Provide the [X, Y] coordinate of the cell's center where the given text is located.  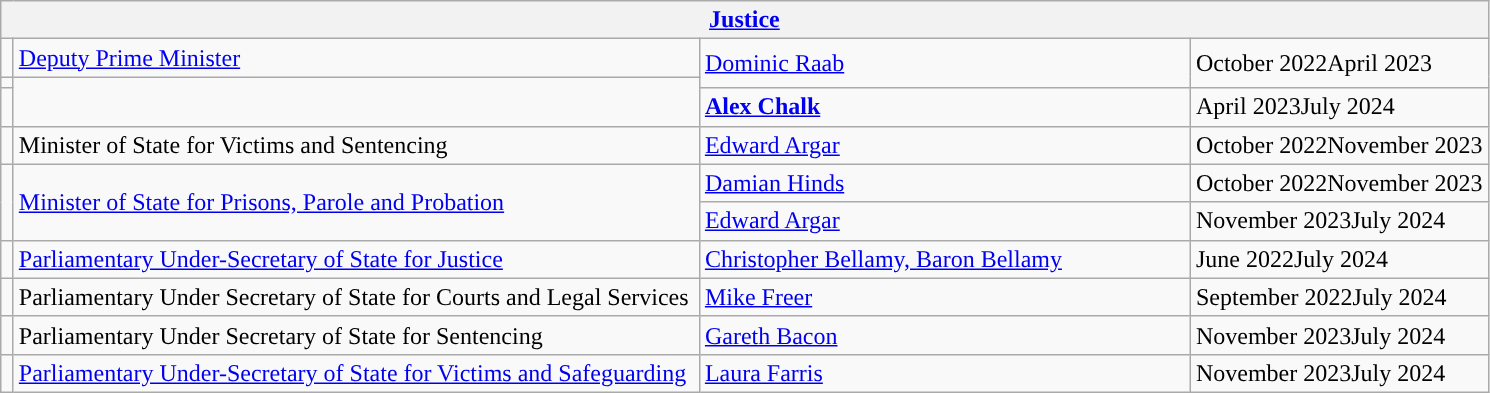
Parliamentary Under-Secretary of State for Victims and Safeguarding [356, 373]
Parliamentary Under-Secretary of State for Justice [356, 259]
September 2022July 2024 [1339, 297]
Minister of State for Prisons, Parole and Probation [356, 202]
Parliamentary Under Secretary of State for Courts and Legal Services [356, 297]
Deputy Prime Minister [356, 58]
Christopher Bellamy, Baron Bellamy [944, 259]
Minister of State for Victims and Sentencing [356, 145]
Parliamentary Under Secretary of State for Sentencing [356, 335]
June 2022July 2024 [1339, 259]
October 2022April 2023 [1339, 64]
Damian Hinds [944, 183]
Laura Farris [944, 373]
Dominic Raab [944, 64]
Mike Freer [944, 297]
April 2023July 2024 [1339, 107]
Justice [744, 20]
Alex Chalk [944, 107]
Gareth Bacon [944, 335]
